Extract the (x, y) coordinate from the center of the cell holding the provided text.  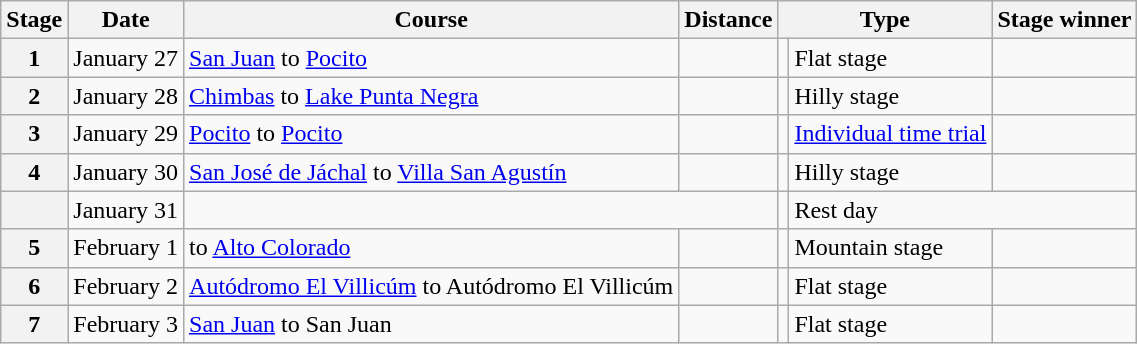
to Alto Colorado (432, 248)
Stage winner (1064, 20)
7 (34, 324)
2 (34, 96)
Autódromo El Villicúm to Autódromo El Villicúm (432, 286)
Pocito to Pocito (432, 134)
6 (34, 286)
January 27 (126, 58)
4 (34, 172)
Type (885, 20)
Date (126, 20)
January 30 (126, 172)
Stage (34, 20)
February 1 (126, 248)
San José de Jáchal to Villa San Agustín (432, 172)
5 (34, 248)
Course (432, 20)
Distance (728, 20)
Individual time trial (890, 134)
1 (34, 58)
January 29 (126, 134)
Chimbas to Lake Punta Negra (432, 96)
February 2 (126, 286)
San Juan to San Juan (432, 324)
Rest day (963, 210)
Mountain stage (890, 248)
February 3 (126, 324)
January 28 (126, 96)
3 (34, 134)
San Juan to Pocito (432, 58)
January 31 (126, 210)
